Search for the cell housing the specified text and yield its [X, Y] center coordinate. 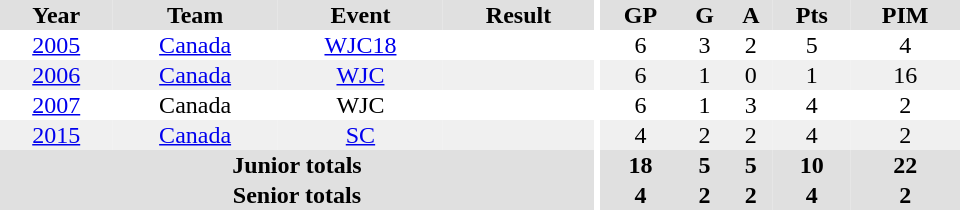
GP [640, 15]
2005 [56, 45]
Senior totals [297, 195]
PIM [905, 15]
Team [194, 15]
2007 [56, 105]
10 [812, 165]
16 [905, 75]
Junior totals [297, 165]
18 [640, 165]
A [750, 15]
0 [750, 75]
22 [905, 165]
2015 [56, 135]
Result [518, 15]
2006 [56, 75]
WJC18 [360, 45]
G [705, 15]
SC [360, 135]
Pts [812, 15]
Year [56, 15]
Event [360, 15]
